Capture the cell that displays the provided text and extract its [x, y] central coordinate. 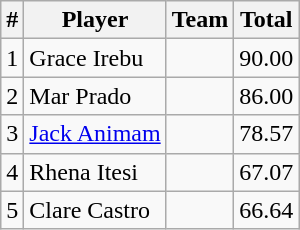
67.07 [266, 172]
2 [12, 96]
78.57 [266, 134]
66.64 [266, 210]
Team [200, 20]
# [12, 20]
4 [12, 172]
5 [12, 210]
86.00 [266, 96]
Total [266, 20]
Mar Prado [95, 96]
90.00 [266, 58]
Rhena Itesi [95, 172]
Clare Castro [95, 210]
3 [12, 134]
Player [95, 20]
Jack Animam [95, 134]
1 [12, 58]
Grace Irebu [95, 58]
